For the text-containing cell, return its midpoint in (X, Y) coordinate format. 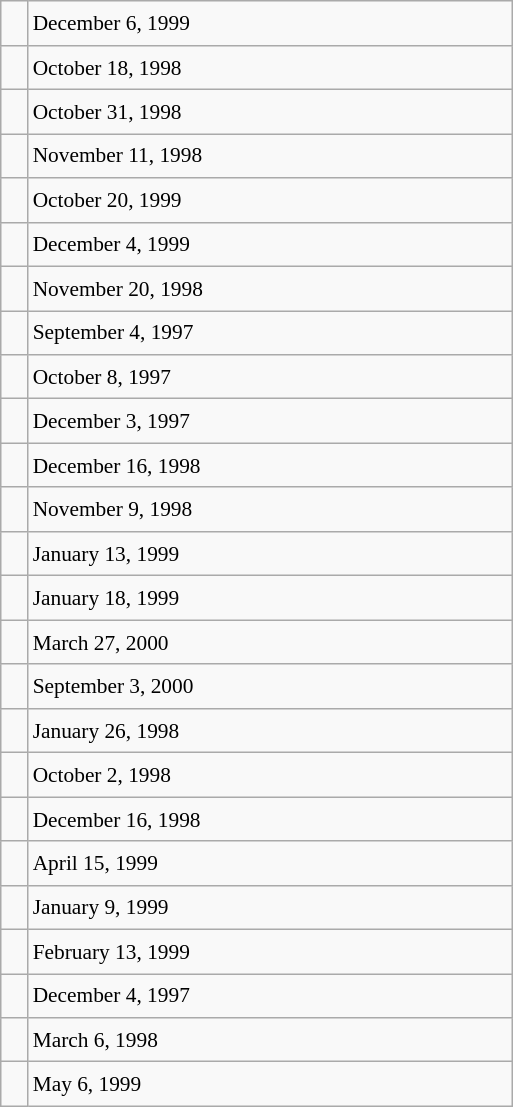
December 3, 1997 (270, 421)
February 13, 1999 (270, 951)
January 9, 1999 (270, 907)
May 6, 1999 (270, 1084)
November 11, 1998 (270, 156)
September 3, 2000 (270, 686)
October 20, 1999 (270, 200)
March 27, 2000 (270, 642)
December 4, 1999 (270, 244)
October 2, 1998 (270, 775)
January 26, 1998 (270, 730)
December 4, 1997 (270, 996)
January 13, 1999 (270, 554)
October 31, 1998 (270, 112)
January 18, 1999 (270, 598)
September 4, 1997 (270, 333)
March 6, 1998 (270, 1040)
October 18, 1998 (270, 67)
October 8, 1997 (270, 377)
April 15, 1999 (270, 863)
December 6, 1999 (270, 23)
November 20, 1998 (270, 288)
November 9, 1998 (270, 509)
